Scan for the cell matching the given text and deliver its [X, Y] coordinate at center. 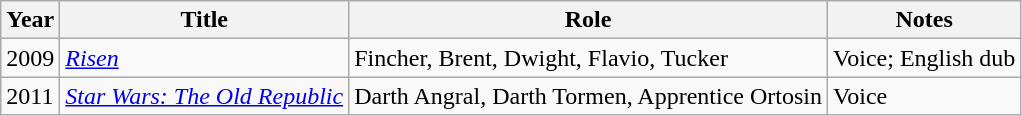
Year [30, 20]
Role [588, 20]
Notes [924, 20]
Star Wars: The Old Republic [204, 96]
2009 [30, 58]
Voice [924, 96]
Darth Angral, Darth Tormen, Apprentice Ortosin [588, 96]
Risen [204, 58]
Fincher, Brent, Dwight, Flavio, Tucker [588, 58]
Title [204, 20]
2011 [30, 96]
Voice; English dub [924, 58]
